Return [X, Y] of the center of cell containing provided text 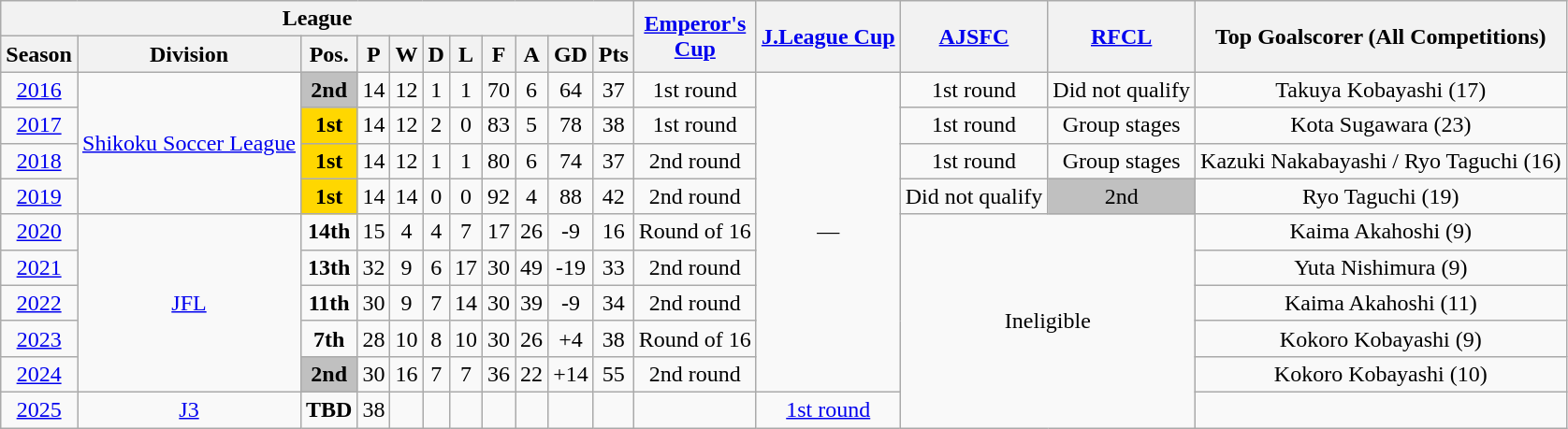
28 [374, 338]
Kazuki Nakabayashi / Ryo Taguchi (16) [1381, 161]
83 [500, 125]
88 [571, 196]
8 [436, 338]
2025 [39, 409]
13th [328, 267]
39 [531, 303]
32 [374, 267]
Kota Sugawara (23) [1381, 125]
Takuya Kobayashi (17) [1381, 90]
7th [328, 338]
22 [531, 374]
Kaima Akahoshi (9) [1381, 232]
GD [571, 54]
74 [571, 161]
36 [500, 374]
J3 [189, 409]
Division [189, 54]
Top Goalscorer (All Competitions) [1381, 36]
Yuta Nishimura (9) [1381, 267]
2021 [39, 267]
78 [571, 125]
AJSFC [974, 36]
+4 [571, 338]
2023 [39, 338]
70 [500, 90]
80 [500, 161]
Pts [614, 54]
JFL [189, 303]
2018 [39, 161]
Ineligible [1048, 321]
L [466, 54]
Kokoro Kobayashi (9) [1381, 338]
15 [374, 232]
Pos. [328, 54]
2019 [39, 196]
34 [614, 303]
A [531, 54]
Ryo Taguchi (19) [1381, 196]
P [374, 54]
2 [436, 125]
14th [328, 232]
TBD [328, 409]
League [318, 19]
33 [614, 267]
11th [328, 303]
2016 [39, 90]
64 [571, 90]
-19 [571, 267]
Shikoku Soccer League [189, 143]
5 [531, 125]
55 [614, 374]
J.League Cup [828, 36]
Kaima Akahoshi (11) [1381, 303]
2017 [39, 125]
Season [39, 54]
Emperor'sCup [694, 36]
+14 [571, 374]
W [406, 54]
Kokoro Kobayashi (10) [1381, 374]
RFCL [1122, 36]
— [828, 232]
2024 [39, 374]
49 [531, 267]
92 [500, 196]
F [500, 54]
2020 [39, 232]
42 [614, 196]
2022 [39, 303]
D [436, 54]
